Return (X, Y) of the center of cell containing provided text 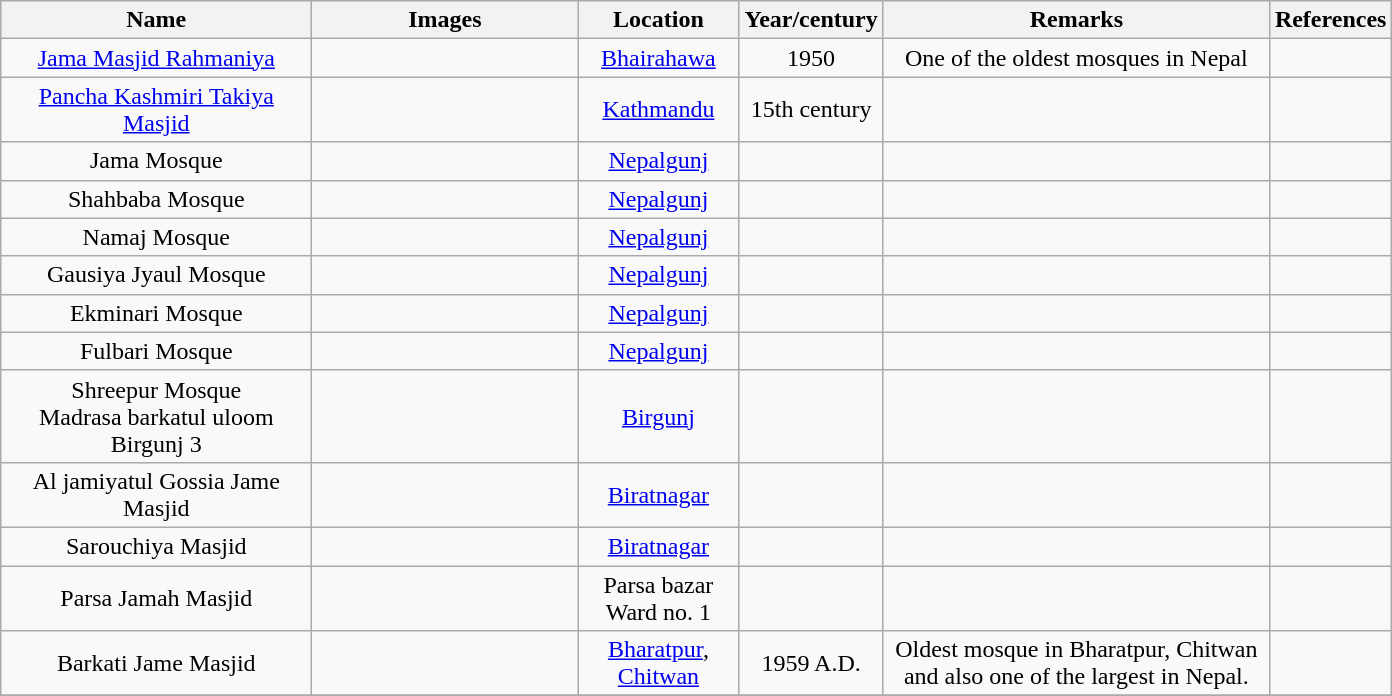
Remarks (1076, 20)
Bharatpur, Chitwan (658, 664)
Shahbaba Mosque (156, 199)
Images (445, 20)
Shreepur MosqueMadrasa barkatul uloom Birgunj 3 (156, 416)
Location (658, 20)
Namaj Mosque (156, 237)
Bhairahawa (658, 58)
Oldest mosque in Bharatpur, Chitwan and also one of the largest in Nepal. (1076, 664)
Parsa Jamah Masjid (156, 598)
References (1330, 20)
Jama Masjid Rahmaniya (156, 58)
Year/century (811, 20)
1950 (811, 58)
Birgunj (658, 416)
Barkati Jame Masjid (156, 664)
Kathmandu (658, 110)
1959 A.D. (811, 664)
Name (156, 20)
Sarouchiya Masjid (156, 546)
15th century (811, 110)
Parsa bazar Ward no. 1 (658, 598)
One of the oldest mosques in Nepal (1076, 58)
Ekminari Mosque (156, 313)
Al jamiyatul Gossia Jame Masjid (156, 494)
Gausiya Jyaul Mosque (156, 275)
Pancha Kashmiri Takiya Masjid (156, 110)
Fulbari Mosque (156, 351)
Jama Mosque (156, 161)
